Extract the [x, y] coordinate from the center of the cell holding the provided text.  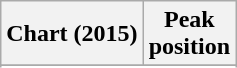
Chart (2015) [72, 34]
Peakposition [189, 34]
